Output the (X, Y) coordinate of the center of the cell containing the given text.  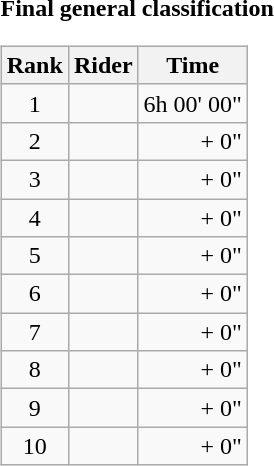
7 (34, 332)
9 (34, 408)
1 (34, 103)
10 (34, 446)
Rider (103, 65)
4 (34, 217)
6 (34, 294)
3 (34, 179)
2 (34, 141)
8 (34, 370)
Time (192, 65)
5 (34, 256)
6h 00' 00" (192, 103)
Rank (34, 65)
